Output the (X, Y) coordinate of the center of the cell containing the given text.  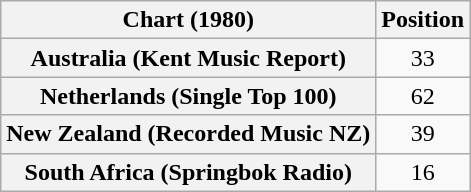
Netherlands (Single Top 100) (188, 96)
16 (423, 172)
33 (423, 58)
South Africa (Springbok Radio) (188, 172)
62 (423, 96)
39 (423, 134)
Australia (Kent Music Report) (188, 58)
Chart (1980) (188, 20)
Position (423, 20)
New Zealand (Recorded Music NZ) (188, 134)
